Identify which cell holds the provided text, then report its (x, y) central coordinate. 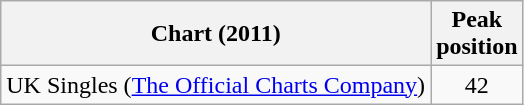
42 (477, 85)
Peakposition (477, 34)
UK Singles (The Official Charts Company) (216, 85)
Chart (2011) (216, 34)
